Pinpoint the cell where the given text exists, returning its (x, y) midpoint coordinate. 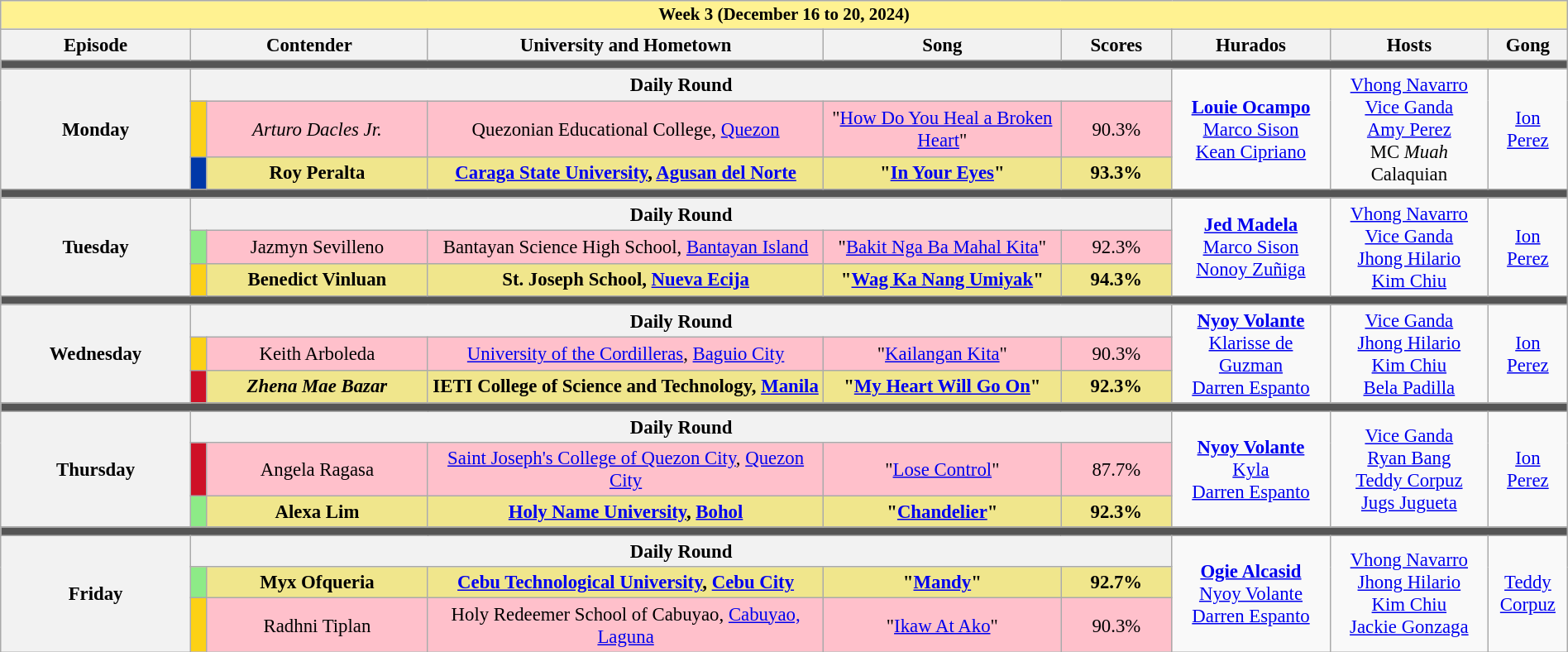
Song (943, 45)
Episode (96, 45)
"Lose Control" (943, 470)
Cebu Technological University, Cebu City (625, 583)
Arturo Dacles Jr. (317, 129)
Vhong NavarroVice GandaJhong HilarioKim Chiu (1409, 247)
IETI College of Science and Technology, Manila (625, 386)
Keith Arboleda (317, 354)
Nyoy VolanteKlarisse de GuzmanDarren Espanto (1250, 354)
Vice GandaRyan BangTeddy CorpuzJugs Jugueta (1409, 470)
Zhena Mae Bazar (317, 386)
"Wag Ka Nang Umiyak" (943, 280)
Jed MadelaMarco SisonNonoy Zuñiga (1250, 247)
Roy Peralta (317, 172)
Holy Redeemer School of Cabuyao, Cabuyao, Laguna (625, 626)
Monday (96, 129)
St. Joseph School, Nueva Ecija (625, 280)
Friday (96, 594)
87.7% (1116, 470)
Bantayan Science High School, Bantayan Island (625, 247)
"In Your Eyes" (943, 172)
Holy Name University, Bohol (625, 512)
"Ikaw At Ako" (943, 626)
"How Do You Heal a Broken Heart" (943, 129)
Radhni Tiplan (317, 626)
Tuesday (96, 247)
Week 3 (December 16 to 20, 2024) (784, 15)
"Mandy" (943, 583)
Jazmyn Sevilleno (317, 247)
"My Heart Will Go On" (943, 386)
Myx Ofqueria (317, 583)
Caraga State University, Agusan del Norte (625, 172)
Benedict Vinluan (317, 280)
Quezonian Educational College, Quezon (625, 129)
University and Hometown (625, 45)
Thursday (96, 470)
Scores (1116, 45)
Hosts (1409, 45)
University of the Cordilleras, Baguio City (625, 354)
Louie OcampoMarco SisonKean Cipriano (1250, 129)
Gong (1528, 45)
Teddy Corpuz (1528, 594)
"Kailangan Kita" (943, 354)
"Chandelier" (943, 512)
Contender (309, 45)
Vhong NavarroVice GandaAmy PerezMC Muah Calaquian (1409, 129)
Wednesday (96, 354)
Vhong NavarroJhong HilarioKim ChiuJackie Gonzaga (1409, 594)
"Bakit Nga Ba Mahal Kita" (943, 247)
Ogie AlcasidNyoy VolanteDarren Espanto (1250, 594)
92.7% (1116, 583)
93.3% (1116, 172)
Saint Joseph's College of Quezon City, Quezon City (625, 470)
94.3% (1116, 280)
Vice GandaJhong HilarioKim ChiuBela Padilla (1409, 354)
Angela Ragasa (317, 470)
Nyoy VolanteKylaDarren Espanto (1250, 470)
Hurados (1250, 45)
Alexa Lim (317, 512)
